Search for the cell housing the specified text and yield its (X, Y) center coordinate. 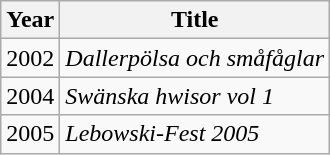
Year (30, 20)
2004 (30, 96)
Lebowski-Fest 2005 (195, 134)
Title (195, 20)
Swänska hwisor vol 1 (195, 96)
Dallerpölsa och småfåglar (195, 58)
2005 (30, 134)
2002 (30, 58)
